Return the (X, Y) coordinate for the center point of the cell that contains the specified text.  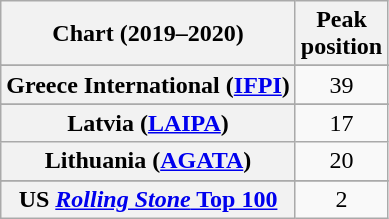
Greece International (IFPI) (148, 85)
Lithuania (AGATA) (148, 161)
Peakposition (341, 34)
17 (341, 123)
39 (341, 85)
Latvia (LAIPA) (148, 123)
20 (341, 161)
US Rolling Stone Top 100 (148, 199)
2 (341, 199)
Chart (2019–2020) (148, 34)
